Identify which cell holds the provided text, then report its (X, Y) central coordinate. 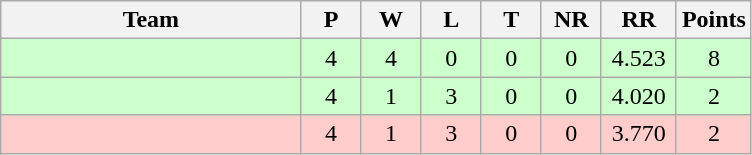
NR (571, 20)
3.770 (638, 134)
Team (151, 20)
W (391, 20)
4.523 (638, 58)
P (331, 20)
T (511, 20)
8 (714, 58)
L (451, 20)
Points (714, 20)
RR (638, 20)
4.020 (638, 96)
